Return the [X, Y] coordinate for the center point of the cell that contains the specified text.  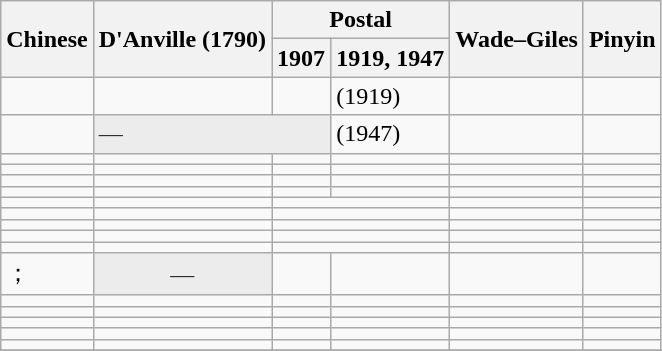
(1919) [390, 96]
Pinyin [622, 39]
1919, 1947 [390, 58]
D'Anville (1790) [182, 39]
Wade–Giles [517, 39]
Chinese [47, 39]
(1947) [390, 134]
1907 [302, 58]
； [47, 274]
Postal [361, 20]
